Capture the cell that displays the provided text and extract its [X, Y] central coordinate. 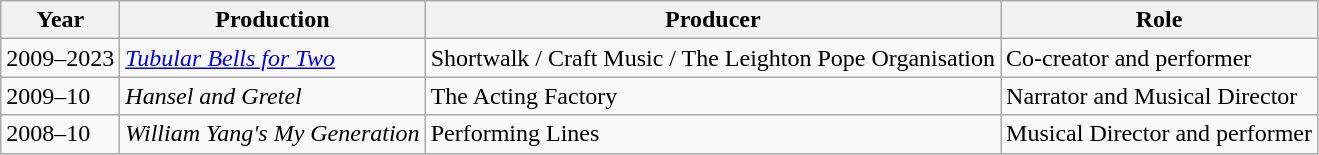
Hansel and Gretel [272, 96]
Shortwalk / Craft Music / The Leighton Pope Organisation [712, 58]
Production [272, 20]
The Acting Factory [712, 96]
Year [60, 20]
Producer [712, 20]
2008–10 [60, 134]
Role [1160, 20]
Co-creator and performer [1160, 58]
Tubular Bells for Two [272, 58]
Musical Director and performer [1160, 134]
2009–10 [60, 96]
William Yang's My Generation [272, 134]
Performing Lines [712, 134]
Narrator and Musical Director [1160, 96]
2009–2023 [60, 58]
